Output the [X, Y] coordinate of the center of the cell containing the given text.  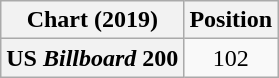
Position [231, 20]
US Billboard 200 [92, 58]
Chart (2019) [92, 20]
102 [231, 58]
